Extract the (X, Y) coordinate from the center of the cell holding the provided text.  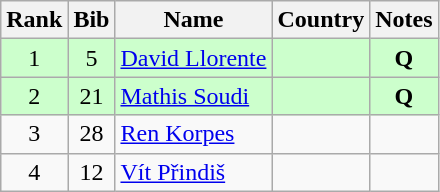
Name (194, 20)
21 (92, 96)
Notes (404, 20)
5 (92, 58)
David Llorente (194, 58)
4 (34, 172)
Country (321, 20)
1 (34, 58)
Vít Přindiš (194, 172)
3 (34, 134)
12 (92, 172)
Bib (92, 20)
28 (92, 134)
Ren Korpes (194, 134)
Mathis Soudi (194, 96)
Rank (34, 20)
2 (34, 96)
